Extract the [x, y] coordinate from the center of the cell holding the provided text.  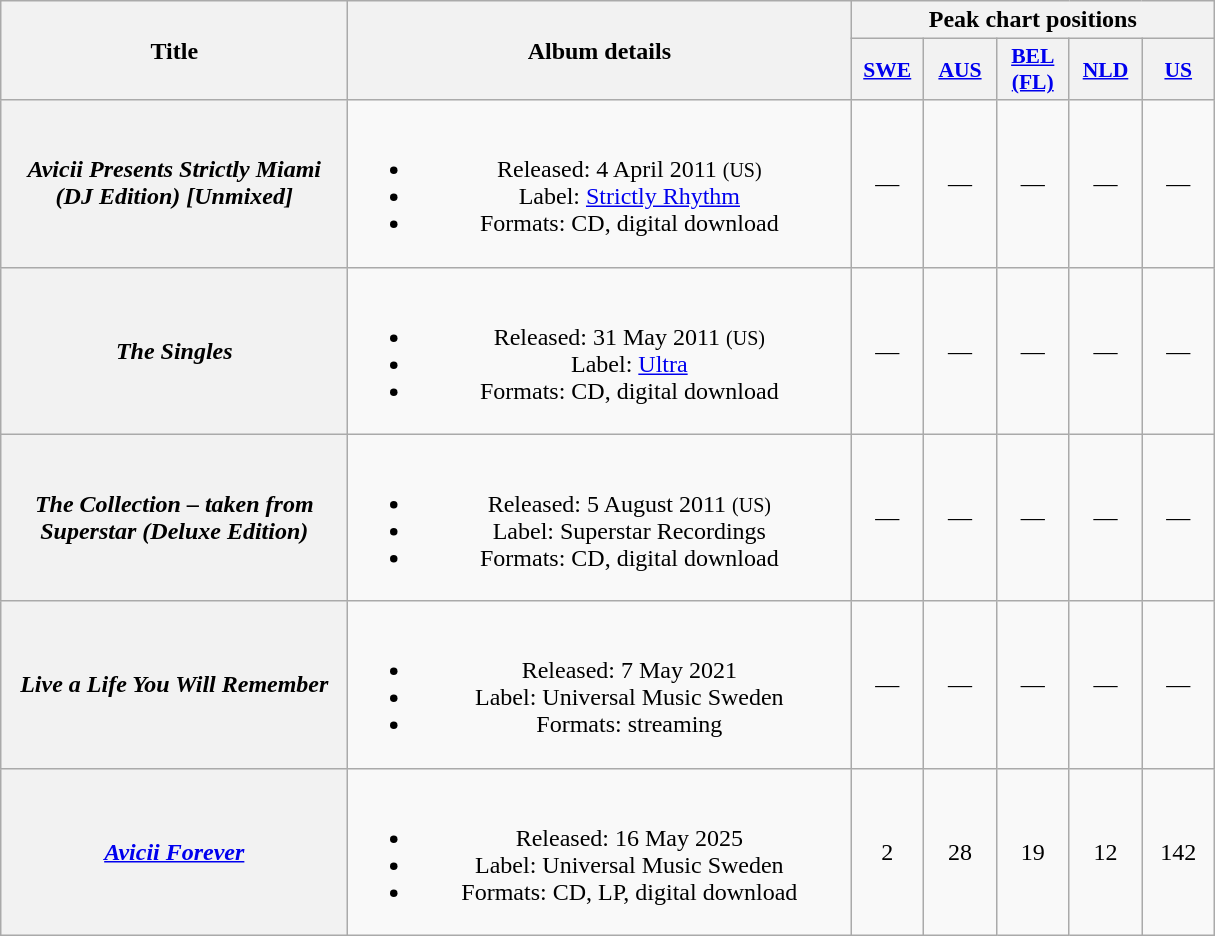
2 [888, 852]
AUS [960, 70]
Released: 4 April 2011 (US)Label: Strictly RhythmFormats: CD, digital download [600, 184]
The Collection – taken from Superstar (Deluxe Edition) [174, 518]
US [1178, 70]
Released: 7 May 2021Label: Universal Music SwedenFormats: streaming [600, 684]
19 [1032, 852]
Released: 5 August 2011 (US)Label: Superstar RecordingsFormats: CD, digital download [600, 518]
SWE [888, 70]
Album details [600, 50]
NLD [1106, 70]
Avicii Presents Strictly Miami (DJ Edition) [Unmixed] [174, 184]
Live a Life You Will Remember [174, 684]
Title [174, 50]
28 [960, 852]
BEL(FL) [1032, 70]
Peak chart positions [1033, 20]
Released: 16 May 2025Label: Universal Music SwedenFormats: CD, LP, digital download [600, 852]
Avicii Forever [174, 852]
142 [1178, 852]
The Singles [174, 350]
12 [1106, 852]
Released: 31 May 2011 (US)Label: UltraFormats: CD, digital download [600, 350]
